Capture the cell that displays the provided text and extract its (X, Y) central coordinate. 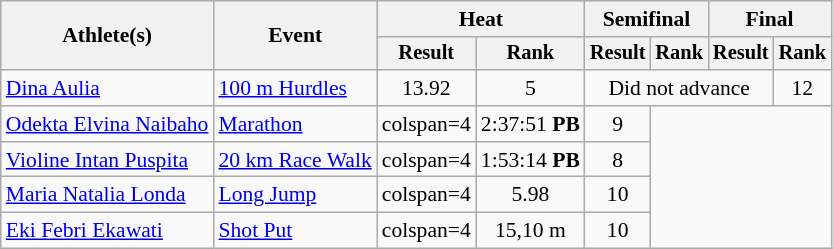
Eki Febri Ekawati (108, 231)
Maria Natalia Londa (108, 195)
13.92 (426, 88)
5.98 (530, 195)
Long Jump (294, 195)
9 (618, 124)
Semifinal (646, 19)
15,10 m (530, 231)
Heat (481, 19)
20 km Race Walk (294, 160)
Athlete(s) (108, 36)
Final (770, 19)
Violine Intan Puspita (108, 160)
Odekta Elvina Naibaho (108, 124)
Event (294, 36)
Shot Put (294, 231)
5 (530, 88)
1:53:14 PB (530, 160)
2:37:51 PB (530, 124)
8 (618, 160)
Marathon (294, 124)
100 m Hurdles (294, 88)
Did not advance (680, 88)
12 (803, 88)
Dina Aulia (108, 88)
